Locate the cell with the specified text and output its (x, y) center coordinate. 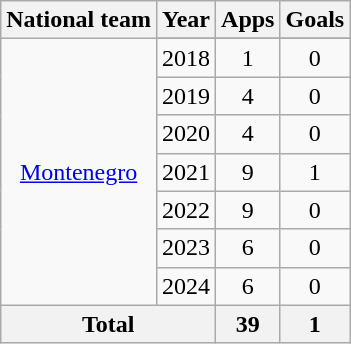
2024 (186, 286)
National team (79, 20)
2023 (186, 248)
Total (108, 324)
Year (186, 20)
2019 (186, 96)
2021 (186, 172)
Apps (248, 20)
2018 (186, 58)
39 (248, 324)
2022 (186, 210)
Goals (315, 20)
Montenegro (79, 172)
2020 (186, 134)
